Extract the [X, Y] coordinate from the center of the cell holding the provided text.  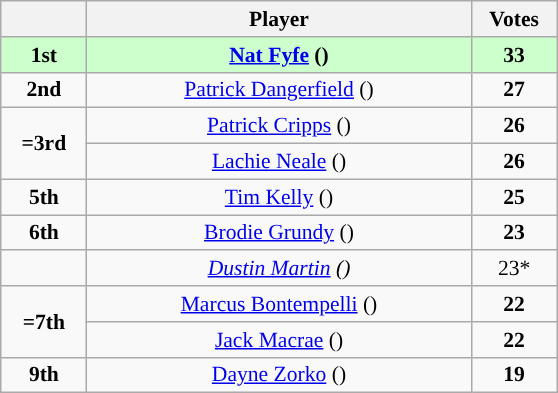
23* [514, 269]
23 [514, 233]
9th [44, 375]
Votes [514, 19]
Tim Kelly () [278, 197]
Dustin Martin () [278, 269]
Patrick Cripps () [278, 126]
Brodie Grundy () [278, 233]
1st [44, 55]
Player [278, 19]
Dayne Zorko () [278, 375]
=7th [44, 322]
Nat Fyfe () [278, 55]
6th [44, 233]
25 [514, 197]
Lachie Neale () [278, 162]
Patrick Dangerfield () [278, 90]
Marcus Bontempelli () [278, 304]
2nd [44, 90]
19 [514, 375]
5th [44, 197]
33 [514, 55]
Jack Macrae () [278, 340]
27 [514, 90]
=3rd [44, 144]
